Locate the cell with the specified text and output its (x, y) center coordinate. 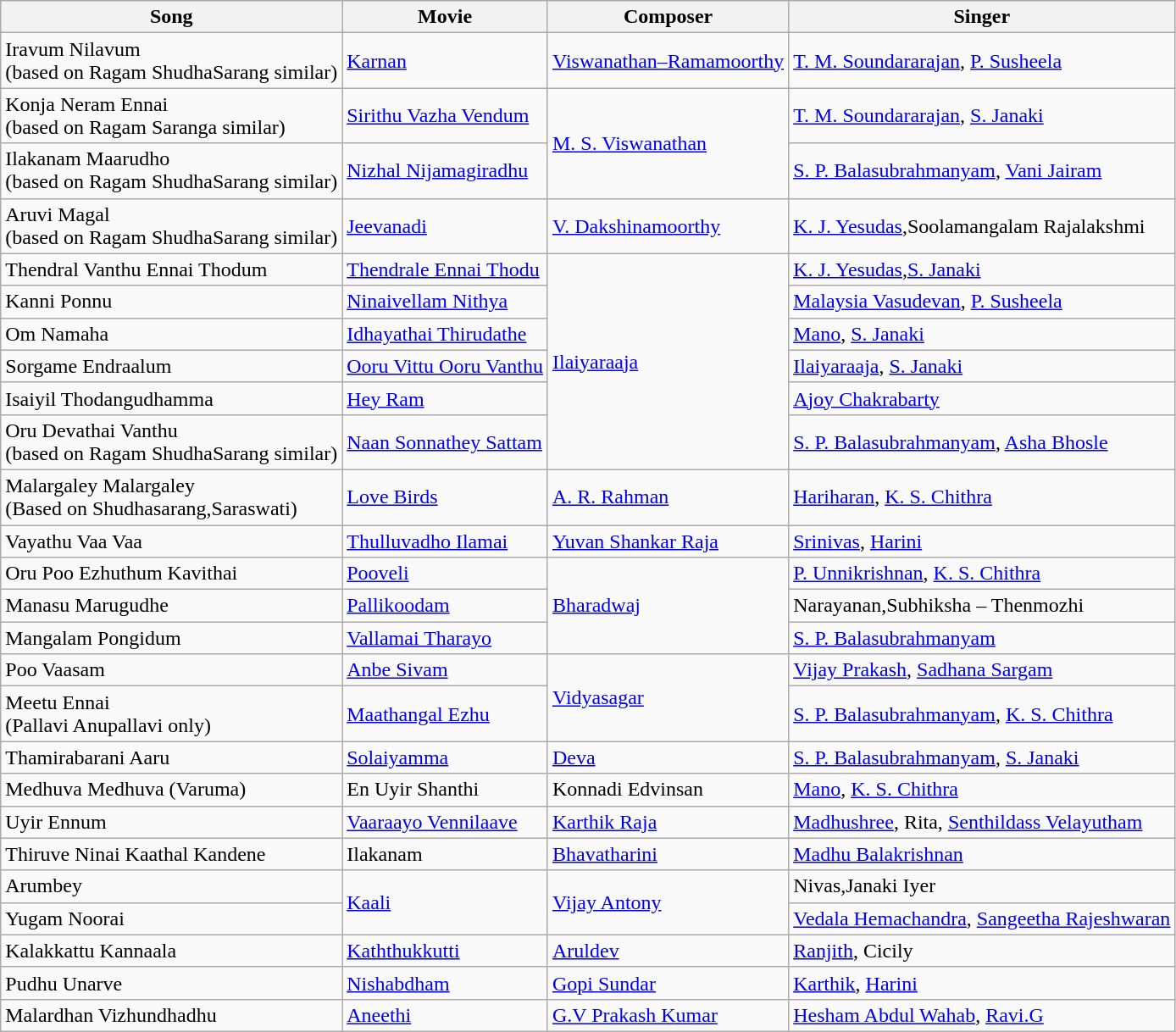
Ooru Vittu Ooru Vanthu (446, 366)
Love Birds (446, 497)
S. P. Balasubrahmanyam, K. S. Chithra (982, 713)
Srinivas, Harini (982, 541)
Nishabdham (446, 983)
Narayanan,Subhiksha – Thenmozhi (982, 606)
Malaysia Vasudevan, P. Susheela (982, 302)
P. Unnikrishnan, K. S. Chithra (982, 574)
Pallikoodam (446, 606)
Vedala Hemachandra, Sangeetha Rajeshwaran (982, 918)
Viswanathan–Ramamoorthy (668, 61)
Movie (446, 17)
S. P. Balasubrahmanyam, Asha Bhosle (982, 442)
M. S. Viswanathan (668, 143)
Om Namaha (171, 334)
Ninaivellam Nithya (446, 302)
K. J. Yesudas,S. Janaki (982, 269)
S. P. Balasubrahmanyam, S. Janaki (982, 757)
Vaaraayo Vennilaave (446, 822)
Pudhu Unarve (171, 983)
Kaali (446, 902)
Medhuva Medhuva (Varuma) (171, 790)
Jeevanadi (446, 225)
Thulluvadho Ilamai (446, 541)
Aruldev (668, 951)
Malargaley Malargaley(Based on Shudhasarang,Saraswati) (171, 497)
Thiruve Ninai Kaathal Kandene (171, 854)
Madhu Balakrishnan (982, 854)
Kanni Ponnu (171, 302)
Yuvan Shankar Raja (668, 541)
Ilaiyaraaja, S. Janaki (982, 366)
Arumbey (171, 886)
Solaiyamma (446, 757)
Composer (668, 17)
Nizhal Nijamagiradhu (446, 171)
Karnan (446, 61)
Iravum Nilavum(based on Ragam ShudhaSarang similar) (171, 61)
Vayathu Vaa Vaa (171, 541)
Vallamai Tharayo (446, 638)
S. P. Balasubrahmanyam, Vani Jairam (982, 171)
Konnadi Edvinsan (668, 790)
Aruvi Magal(based on Ragam ShudhaSarang similar) (171, 225)
Poo Vaasam (171, 670)
Konja Neram Ennai(based on Ragam Saranga similar) (171, 115)
Mangalam Pongidum (171, 638)
Hesham Abdul Wahab, Ravi.G (982, 1015)
Uyir Ennum (171, 822)
V. Dakshinamoorthy (668, 225)
Vijay Prakash, Sadhana Sargam (982, 670)
Madhushree, Rita, Senthildass Velayutham (982, 822)
Meetu Ennai(Pallavi Anupallavi only) (171, 713)
Kalakkattu Kannaala (171, 951)
G.V Prakash Kumar (668, 1015)
Oru Devathai Vanthu(based on Ragam ShudhaSarang similar) (171, 442)
S. P. Balasubrahmanyam (982, 638)
Hariharan, K. S. Chithra (982, 497)
Maathangal Ezhu (446, 713)
Thendral Vanthu Ennai Thodum (171, 269)
Mano, S. Janaki (982, 334)
K. J. Yesudas,Soolamangalam Rajalakshmi (982, 225)
Karthik, Harini (982, 983)
Oru Poo Ezhuthum Kavithai (171, 574)
Thendrale Ennai Thodu (446, 269)
Mano, K. S. Chithra (982, 790)
Song (171, 17)
Sirithu Vazha Vendum (446, 115)
Hey Ram (446, 398)
Vidyasagar (668, 698)
En Uyir Shanthi (446, 790)
Bharadwaj (668, 606)
Manasu Marugudhe (171, 606)
Sorgame Endraalum (171, 366)
Nivas,Janaki Iyer (982, 886)
T. M. Soundararajan, S. Janaki (982, 115)
Ilakanam (446, 854)
A. R. Rahman (668, 497)
Ranjith, Cicily (982, 951)
Idhayathai Thirudathe (446, 334)
Ajoy Chakrabarty (982, 398)
Isaiyil Thodangudhamma (171, 398)
T. M. Soundararajan, P. Susheela (982, 61)
Yugam Noorai (171, 918)
Kaththukkutti (446, 951)
Bhavatharini (668, 854)
Naan Sonnathey Sattam (446, 442)
Singer (982, 17)
Anbe Sivam (446, 670)
Gopi Sundar (668, 983)
Malardhan Vizhundhadhu (171, 1015)
Aneethi (446, 1015)
Karthik Raja (668, 822)
Pooveli (446, 574)
Ilakanam Maarudho(based on Ragam ShudhaSarang similar) (171, 171)
Thamirabarani Aaru (171, 757)
Ilaiyaraaja (668, 361)
Vijay Antony (668, 902)
Deva (668, 757)
